Detect which cell encompasses the target text, then output its (x, y) center coordinate. 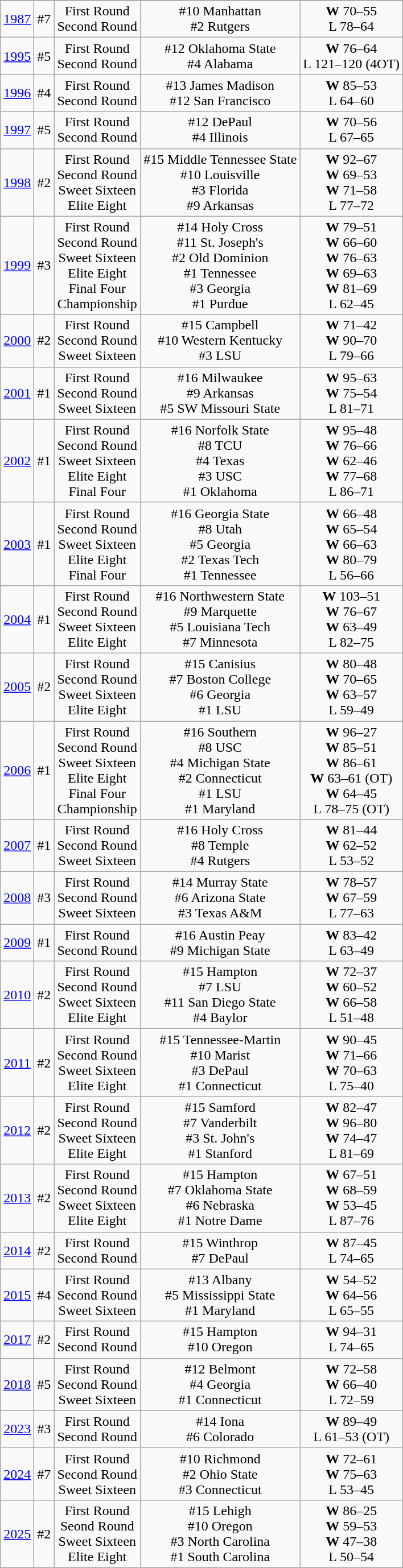
#14 Holy Cross#11 St. Joseph's#2 Old Dominion#1 Tennessee#3 Georgia#1 Purdue (220, 265)
W 78–57W 67–59L 77–63 (352, 898)
W 72–37W 60–52W 66–58L 51–48 (352, 995)
W 70–55L 78–64 (352, 19)
2004 (17, 619)
2013 (17, 1198)
#16 Austin Peay#9 Michigan State (220, 943)
2002 (17, 461)
W 83–42L 63–49 (352, 943)
#12 Belmont#4 Georgia#1 Connecticut (220, 1384)
2006 (17, 770)
1999 (17, 265)
W 89–49L 61–53 (OT) (352, 1429)
W 86–25W 59–53W 47–38L 50–54 (352, 1533)
2009 (17, 943)
#15 Lehigh#10 Oregon#3 North Carolina#1 South Carolina (220, 1533)
#13 James Madison#12 San Francisco (220, 93)
#16 Norfolk State#8 TCU#4 Texas#3 USC#1 Oklahoma (220, 461)
#16 Southern#8 USC#4 Michigan State#2 Connecticut#1 LSU#1 Maryland (220, 770)
#12 Oklahoma State#4 Alabama (220, 56)
#15 Hampton#7 LSU#11 San Diego State#4 Baylor (220, 995)
W 79–51W 66–60W 76–63W 69–63W 81–69L 62–45 (352, 265)
W 76–64L 121–120 (4OT) (352, 56)
#14 Iona#6 Colorado (220, 1429)
W 80–48W 70–65W 63–57L 59–49 (352, 687)
W 85–53L 64–60 (352, 93)
2005 (17, 687)
#12 DePaul#4 Illinois (220, 130)
W 81–44W 62–52L 53–52 (352, 846)
#10 Manhattan#2 Rutgers (220, 19)
1997 (17, 130)
#15 Tennessee-Martin#10 Marist#3 DePaul#1 Connecticut (220, 1062)
2008 (17, 898)
1996 (17, 93)
#15 Samford#7 Vanderbilt#3 St. John's#1 Stanford (220, 1131)
2025 (17, 1533)
W 82–47W 96–80W 74–47L 81–69 (352, 1131)
W 72–61W 75–63L 53–45 (352, 1474)
W 70–56L 67–65 (352, 130)
2001 (17, 393)
W 95–63W 75–54L 81–71 (352, 393)
W 87–45L 74–65 (352, 1250)
W 103–51W 76–67W 63–49L 82–75 (352, 619)
#16 Milwaukee#9 Arkansas#5 SW Missouri State (220, 393)
2017 (17, 1340)
#15 Middle Tennessee State#10 Louisville#3 Florida#9 Arkansas (220, 182)
#10 Richmond#2 Ohio State#3 Connecticut (220, 1474)
2010 (17, 995)
1987 (17, 19)
#15 Hampton#7 Oklahoma State#6 Nebraska#1 Notre Dame (220, 1198)
W 96–27W 85–51W 86–61W 63–61 (OT)W 64–45L 78–75 (OT) (352, 770)
2015 (17, 1295)
#16 Holy Cross#8 Temple#4 Rutgers (220, 846)
2012 (17, 1131)
W 92–67W 69–53W 71–58L 77–72 (352, 182)
#13 Albany#5 Mississippi State#1 Maryland (220, 1295)
1998 (17, 182)
W 71–42W 90–70L 79–66 (352, 341)
First RoundSeond RoundSweet SixteenElite Eight (97, 1533)
W 90–45W 71–66W 70–63L 75–40 (352, 1062)
#16 Northwestern State#9 Marquette#5 Louisiana Tech#7 Minnesota (220, 619)
W 66–48W 65–54W 66–63W 80–79L 56–66 (352, 544)
#15 Winthrop#7 DePaul (220, 1250)
#16 Georgia State#8 Utah#5 Georgia#2 Texas Tech#1 Tennessee (220, 544)
#15 Canisius#7 Boston College#6 Georgia#1 LSU (220, 687)
2011 (17, 1062)
#15 Campbell#10 Western Kentucky#3 LSU (220, 341)
W 72–58W 66–40L 72–59 (352, 1384)
2023 (17, 1429)
#14 Murray State#6 Arizona State#3 Texas A&M (220, 898)
2003 (17, 544)
2014 (17, 1250)
2000 (17, 341)
W 67–51W 68–59W 53–45L 87–76 (352, 1198)
2024 (17, 1474)
W 95–48W 76–66W 62–46W 77–68L 86–71 (352, 461)
W 94–31L 74–65 (352, 1340)
W 54–52W 64–56L 65–55 (352, 1295)
#15 Hampton#10 Oregon (220, 1340)
2007 (17, 846)
1995 (17, 56)
2018 (17, 1384)
